Detect which cell encompasses the target text, then output its (X, Y) center coordinate. 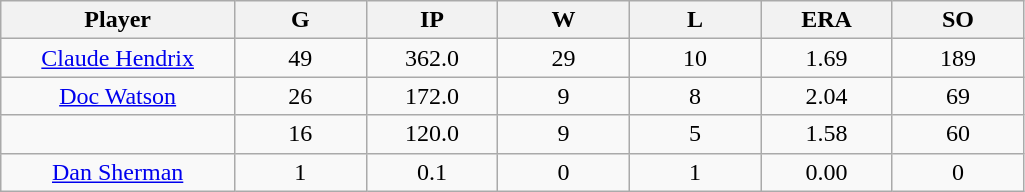
0.00 (827, 172)
69 (958, 96)
W (564, 20)
60 (958, 134)
5 (695, 134)
10 (695, 58)
8 (695, 96)
189 (958, 58)
G (301, 20)
L (695, 20)
362.0 (432, 58)
1.58 (827, 134)
Player (118, 20)
SO (958, 20)
IP (432, 20)
29 (564, 58)
0.1 (432, 172)
Doc Watson (118, 96)
2.04 (827, 96)
Dan Sherman (118, 172)
26 (301, 96)
1.69 (827, 58)
49 (301, 58)
172.0 (432, 96)
16 (301, 134)
120.0 (432, 134)
ERA (827, 20)
Claude Hendrix (118, 58)
